Return (X, Y) of the center of cell containing provided text 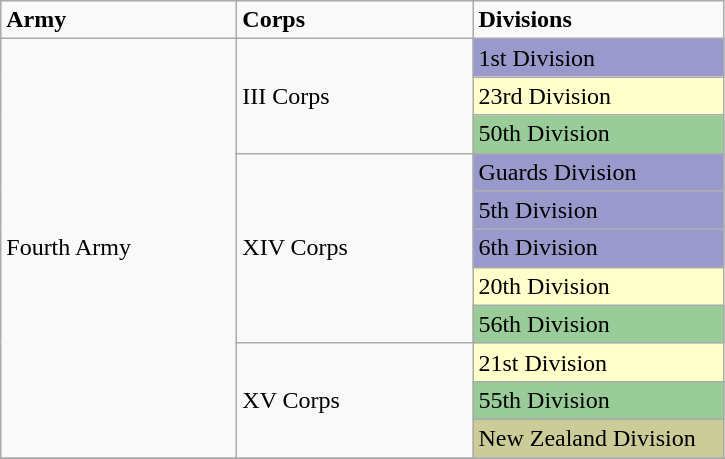
Army (119, 20)
56th Division (598, 324)
Fourth Army (119, 248)
XIV Corps (355, 248)
50th Division (598, 134)
20th Division (598, 286)
21st Division (598, 362)
XV Corps (355, 400)
Guards Division (598, 172)
6th Division (598, 248)
1st Division (598, 58)
Divisions (598, 20)
Corps (355, 20)
23rd Division (598, 96)
55th Division (598, 400)
III Corps (355, 96)
New Zealand Division (598, 438)
5th Division (598, 210)
